Locate the cell with the specified text and output its (X, Y) center coordinate. 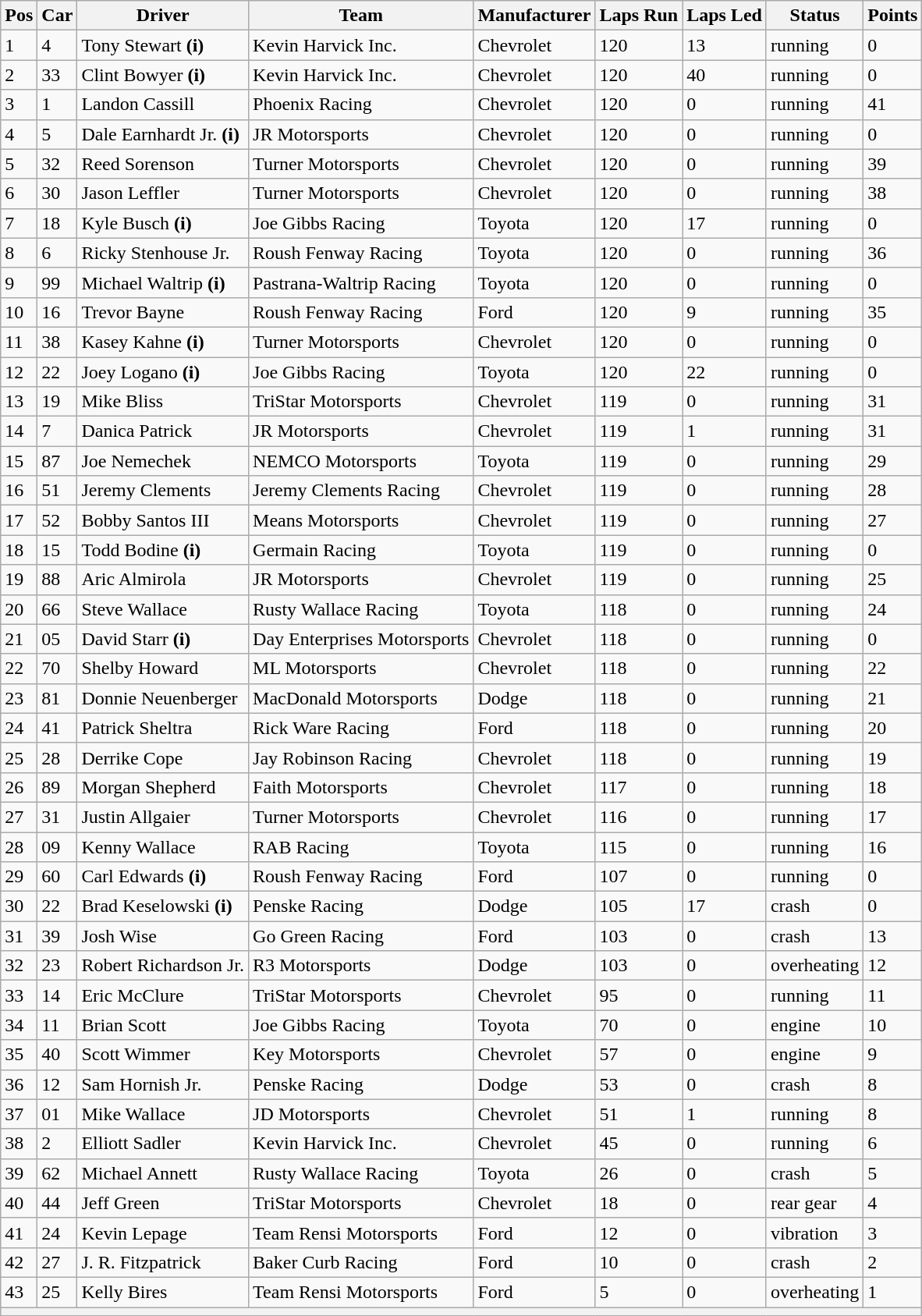
Elliott Sadler (163, 1144)
Jay Robinson Racing (361, 757)
Mike Wallace (163, 1114)
Aric Almirola (163, 580)
Kyle Busch (i) (163, 223)
37 (19, 1114)
MacDonald Motorsports (361, 698)
Phoenix Racing (361, 105)
45 (639, 1144)
J. R. Fitzpatrick (163, 1262)
Jeff Green (163, 1203)
Derrike Cope (163, 757)
Laps Run (639, 16)
Manufacturer (534, 16)
117 (639, 787)
Shelby Howard (163, 669)
57 (639, 1055)
JD Motorsports (361, 1114)
115 (639, 846)
42 (19, 1262)
116 (639, 817)
Joe Nemechek (163, 461)
66 (58, 609)
Danica Patrick (163, 431)
vibration (814, 1233)
Jeremy Clements Racing (361, 491)
Landon Cassill (163, 105)
Status (814, 16)
Michael Annett (163, 1173)
Joey Logano (i) (163, 372)
David Starr (i) (163, 639)
89 (58, 787)
Day Enterprises Motorsports (361, 639)
81 (58, 698)
Car (58, 16)
99 (58, 282)
Clint Bowyer (i) (163, 75)
Key Motorsports (361, 1055)
Tony Stewart (i) (163, 45)
Dale Earnhardt Jr. (i) (163, 134)
R3 Motorsports (361, 966)
Faith Motorsports (361, 787)
Robert Richardson Jr. (163, 966)
107 (639, 877)
NEMCO Motorsports (361, 461)
ML Motorsports (361, 669)
44 (58, 1203)
Scott Wimmer (163, 1055)
Todd Bodine (i) (163, 550)
Mike Bliss (163, 402)
Justin Allgaier (163, 817)
Baker Curb Racing (361, 1262)
05 (58, 639)
Jeremy Clements (163, 491)
Kenny Wallace (163, 846)
88 (58, 580)
Kasey Kahne (i) (163, 342)
Sam Hornish Jr. (163, 1084)
Pastrana-Waltrip Racing (361, 282)
Michael Waltrip (i) (163, 282)
Donnie Neuenberger (163, 698)
95 (639, 995)
Steve Wallace (163, 609)
Pos (19, 16)
Jason Leffler (163, 193)
34 (19, 1025)
Josh Wise (163, 936)
Driver (163, 16)
Bobby Santos III (163, 520)
Germain Racing (361, 550)
Rick Ware Racing (361, 728)
Kelly Bires (163, 1292)
Points (892, 16)
01 (58, 1114)
Patrick Sheltra (163, 728)
Carl Edwards (i) (163, 877)
60 (58, 877)
Morgan Shepherd (163, 787)
Kevin Lepage (163, 1233)
Trevor Bayne (163, 312)
43 (19, 1292)
87 (58, 461)
Reed Sorenson (163, 164)
Brad Keselowski (i) (163, 906)
53 (639, 1084)
Go Green Racing (361, 936)
52 (58, 520)
rear gear (814, 1203)
Ricky Stenhouse Jr. (163, 253)
Team (361, 16)
Means Motorsports (361, 520)
62 (58, 1173)
Eric McClure (163, 995)
Laps Led (725, 16)
RAB Racing (361, 846)
09 (58, 846)
105 (639, 906)
Brian Scott (163, 1025)
